Locate the cell with the specified text and output its (x, y) center coordinate. 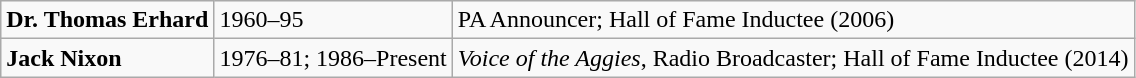
Voice of the Aggies, Radio Broadcaster; Hall of Fame Inductee (2014) (793, 58)
PA Announcer; Hall of Fame Inductee (2006) (793, 20)
1976–81; 1986–Present (333, 58)
1960–95 (333, 20)
Dr. Thomas Erhard (108, 20)
Jack Nixon (108, 58)
